Detect which cell encompasses the target text, then output its (x, y) center coordinate. 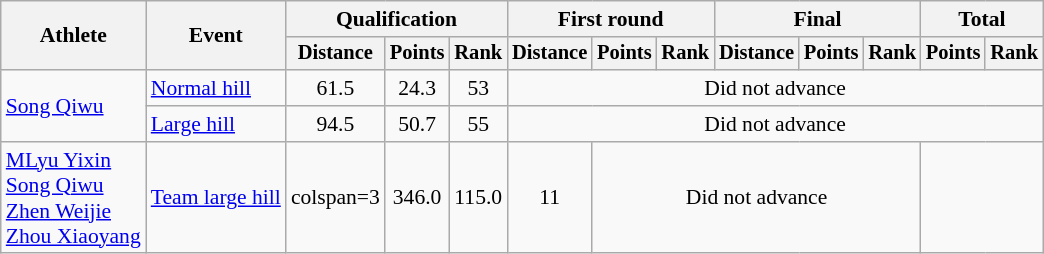
11 (550, 198)
colspan=3 (336, 198)
94.5 (336, 124)
Final (818, 19)
24.3 (417, 88)
Total (982, 19)
346.0 (417, 198)
Athlete (74, 36)
Team large hill (216, 198)
55 (478, 124)
Song Qiwu (74, 106)
First round (610, 19)
Event (216, 36)
115.0 (478, 198)
Large hill (216, 124)
Normal hill (216, 88)
53 (478, 88)
61.5 (336, 88)
MLyu YixinSong QiwuZhen WeijieZhou Xiaoyang (74, 198)
Qualification (396, 19)
50.7 (417, 124)
